Return the (X, Y) coordinate for the center point of the cell that contains the specified text.  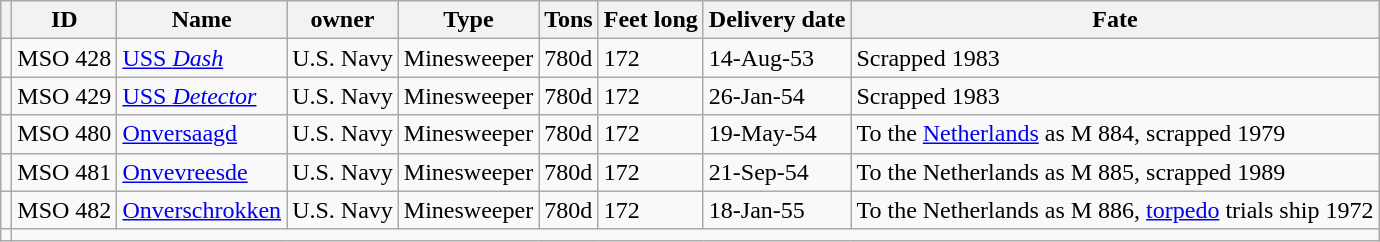
MSO 480 (64, 134)
USS Detector (202, 96)
USS Dash (202, 58)
ID (64, 20)
26-Jan-54 (777, 96)
18-Jan-55 (777, 210)
MSO 482 (64, 210)
Fate (1115, 20)
Name (202, 20)
Onvevreesde (202, 172)
19-May-54 (777, 134)
MSO 428 (64, 58)
Onverschrokken (202, 210)
To the Netherlands as M 884, scrapped 1979 (1115, 134)
Delivery date (777, 20)
Onversaagd (202, 134)
14-Aug-53 (777, 58)
To the Netherlands as M 885, scrapped 1989 (1115, 172)
To the Netherlands as M 886, torpedo trials ship 1972 (1115, 210)
Tons (569, 20)
Type (468, 20)
MSO 481 (64, 172)
Feet long (650, 20)
21-Sep-54 (777, 172)
MSO 429 (64, 96)
owner (343, 20)
